From the cell containing the given text, extract its center point as (x, y) coordinate. 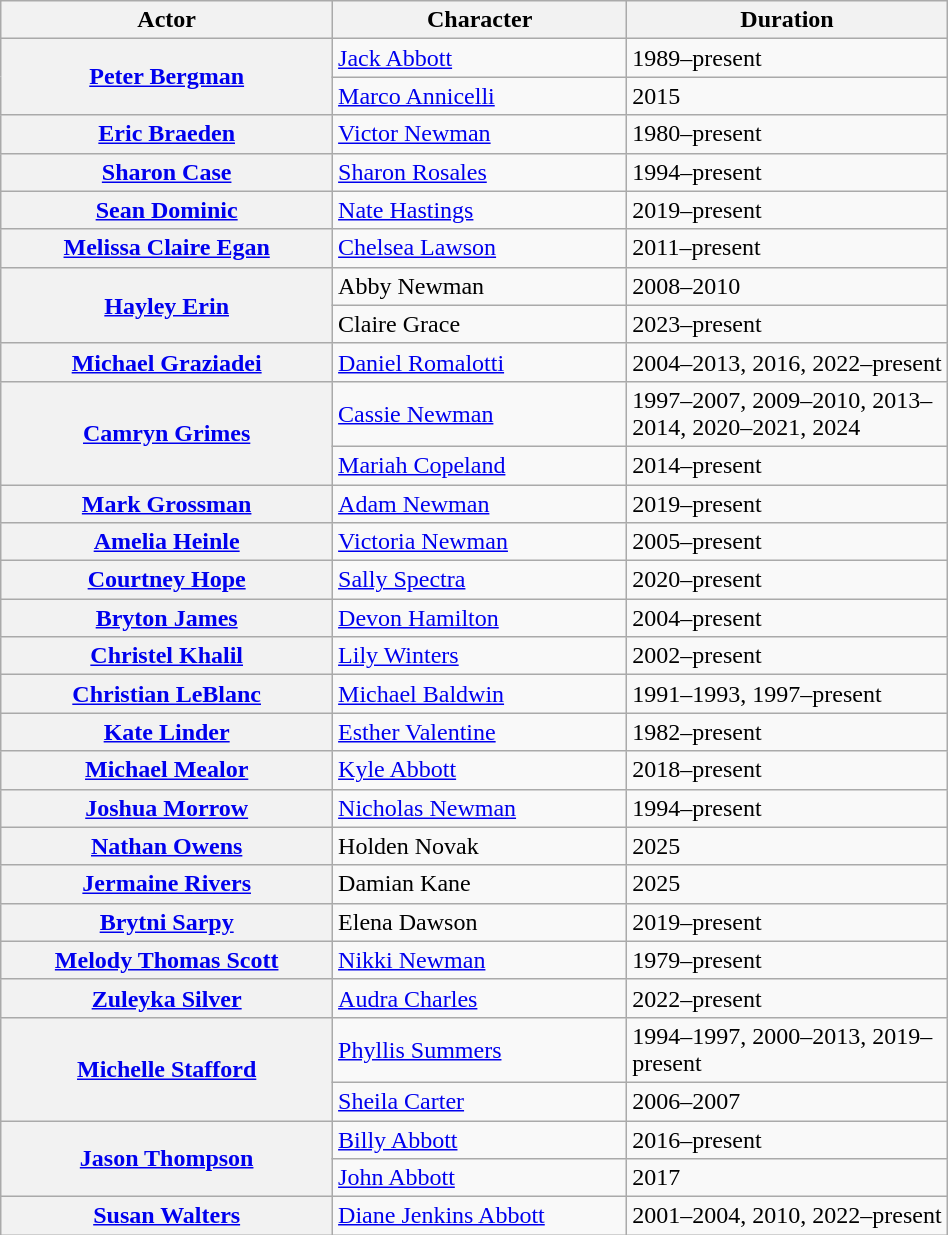
Melissa Claire Egan (167, 248)
Claire Grace (480, 324)
2005–present (787, 542)
Brytni Sarpy (167, 922)
Adam Newman (480, 503)
Diane Jenkins Abbott (480, 1216)
1979–present (787, 960)
Damian Kane (480, 884)
Michael Mealor (167, 770)
Abby Newman (480, 286)
Esther Valentine (480, 732)
2014–present (787, 465)
Melody Thomas Scott (167, 960)
Bryton James (167, 618)
Audra Charles (480, 998)
Victor Newman (480, 134)
Daniel Romalotti (480, 362)
Eric Braeden (167, 134)
Actor (167, 20)
Zuleyka Silver (167, 998)
Nathan Owens (167, 846)
Sheila Carter (480, 1101)
1980–present (787, 134)
1991–1993, 1997–present (787, 694)
2022–present (787, 998)
Devon Hamilton (480, 618)
Jack Abbott (480, 58)
Phyllis Summers (480, 1050)
1994–1997, 2000–2013, 2019–present (787, 1050)
Jermaine Rivers (167, 884)
2001–2004, 2010, 2022–present (787, 1216)
Marco Annicelli (480, 96)
1989–present (787, 58)
2017 (787, 1178)
Sally Spectra (480, 580)
2004–2013, 2016, 2022–present (787, 362)
John Abbott (480, 1178)
Elena Dawson (480, 922)
Jason Thompson (167, 1158)
Hayley Erin (167, 305)
1997–2007, 2009–2010, 2013–2014, 2020–2021, 2024 (787, 414)
Peter Bergman (167, 77)
2002–present (787, 656)
Cassie Newman (480, 414)
Holden Novak (480, 846)
2011–present (787, 248)
2018–present (787, 770)
Courtney Hope (167, 580)
Mark Grossman (167, 503)
Michael Baldwin (480, 694)
2004–present (787, 618)
Michael Graziadei (167, 362)
Sean Dominic (167, 210)
Christian LeBlanc (167, 694)
Camryn Grimes (167, 432)
Sharon Rosales (480, 172)
Sharon Case (167, 172)
2023–present (787, 324)
Billy Abbott (480, 1139)
Kate Linder (167, 732)
Michelle Stafford (167, 1068)
Chelsea Lawson (480, 248)
Amelia Heinle (167, 542)
Kyle Abbott (480, 770)
Character (480, 20)
Christel Khalil (167, 656)
Victoria Newman (480, 542)
2008–2010 (787, 286)
2020–present (787, 580)
Lily Winters (480, 656)
Susan Walters (167, 1216)
2016–present (787, 1139)
2015 (787, 96)
Joshua Morrow (167, 808)
Nate Hastings (480, 210)
1982–present (787, 732)
Nicholas Newman (480, 808)
2006–2007 (787, 1101)
Duration (787, 20)
Mariah Copeland (480, 465)
Nikki Newman (480, 960)
